Return (x, y) of the center of cell containing provided text 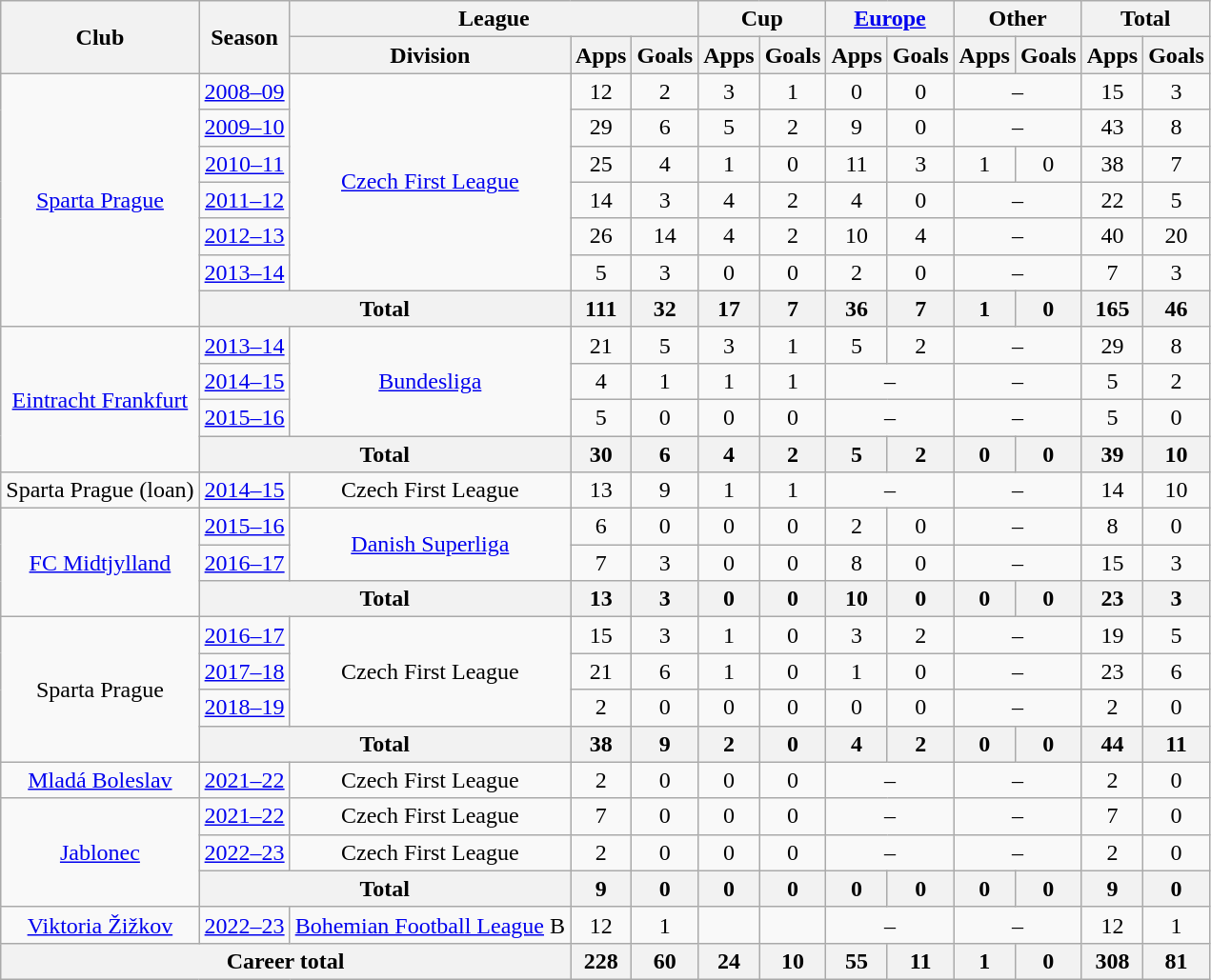
17 (729, 309)
22 (1112, 200)
30 (600, 454)
FC Midtjylland (100, 563)
19 (1112, 635)
Bundesliga (430, 381)
36 (857, 309)
40 (1112, 236)
Sparta Prague (loan) (100, 490)
165 (1112, 309)
43 (1112, 128)
Other (1018, 19)
39 (1112, 454)
55 (857, 961)
2018–19 (244, 708)
228 (600, 961)
2011–12 (244, 200)
24 (729, 961)
2012–13 (244, 236)
Bohemian Football League B (430, 925)
60 (665, 961)
Season (244, 37)
League (494, 19)
111 (600, 309)
Eintracht Frankfurt (100, 399)
Viktoria Žižkov (100, 925)
Cup (762, 19)
Division (430, 55)
308 (1112, 961)
2009–10 (244, 128)
26 (600, 236)
2008–09 (244, 91)
Mladá Boleslav (100, 780)
81 (1177, 961)
46 (1177, 309)
25 (600, 164)
2010–11 (244, 164)
44 (1112, 744)
20 (1177, 236)
32 (665, 309)
Europe (890, 19)
Jablonec (100, 852)
Danish Superliga (430, 545)
Club (100, 37)
2017–18 (244, 671)
Career total (286, 961)
